Output the [x, y] coordinate of the center of the cell containing the given text.  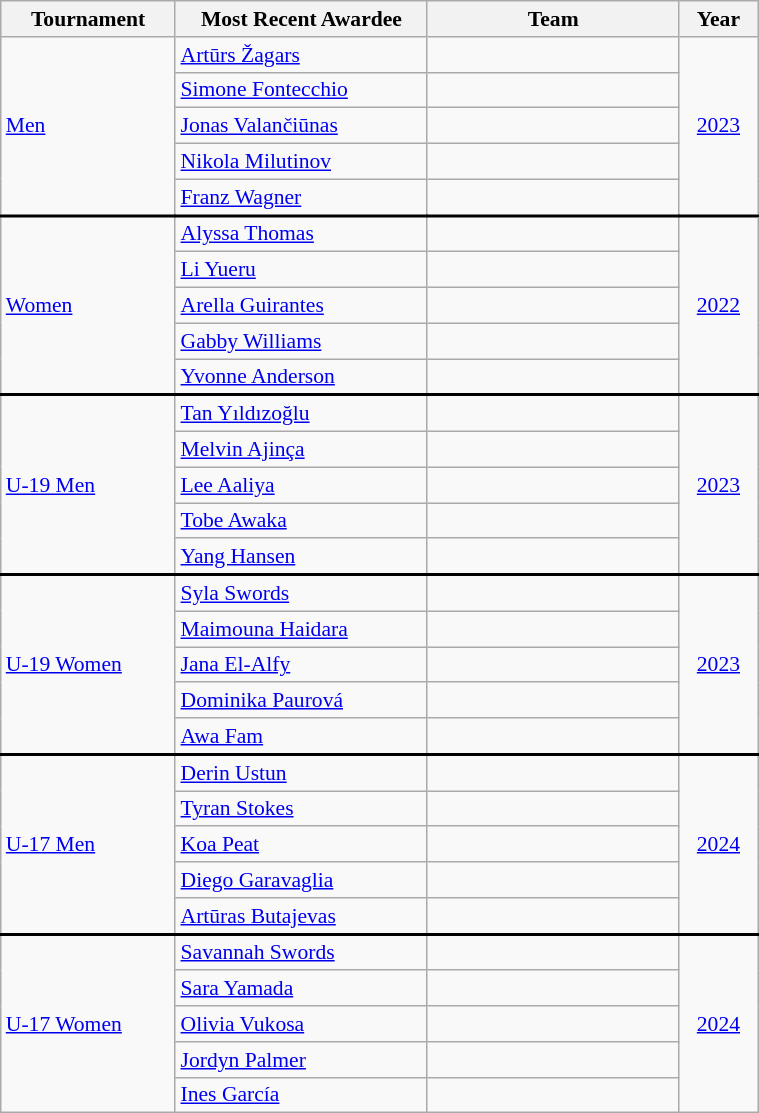
Women [88, 306]
U-17 Women [88, 1024]
Dominika Paurová [301, 701]
Artūras Butajevas [301, 916]
Tan Yıldızoğlu [301, 413]
Maimouna Haidara [301, 629]
Arella Guirantes [301, 306]
Melvin Ajinça [301, 450]
Men [88, 126]
Gabby Williams [301, 341]
Derin Ustun [301, 773]
Li Yueru [301, 270]
Yang Hansen [301, 557]
Tobe Awaka [301, 521]
Artūrs Žagars [301, 55]
Nikola Milutinov [301, 162]
Team [553, 19]
Jordyn Palmer [301, 1060]
Simone Fontecchio [301, 90]
Yvonne Anderson [301, 377]
2022 [718, 306]
Koa Peat [301, 845]
Syla Swords [301, 593]
Diego Garavaglia [301, 880]
Alyssa Thomas [301, 234]
U-17 Men [88, 845]
Year [718, 19]
Tyran Stokes [301, 809]
U-19 Men [88, 485]
Savannah Swords [301, 952]
Ines García [301, 1095]
Sara Yamada [301, 989]
Awa Fam [301, 736]
Jonas Valančiūnas [301, 126]
Olivia Vukosa [301, 1024]
Jana El-Alfy [301, 665]
Franz Wagner [301, 197]
U-19 Women [88, 665]
Lee Aaliya [301, 485]
Tournament [88, 19]
Most Recent Awardee [301, 19]
